Provide the [X, Y] coordinate of the cell's center where the given text is located.  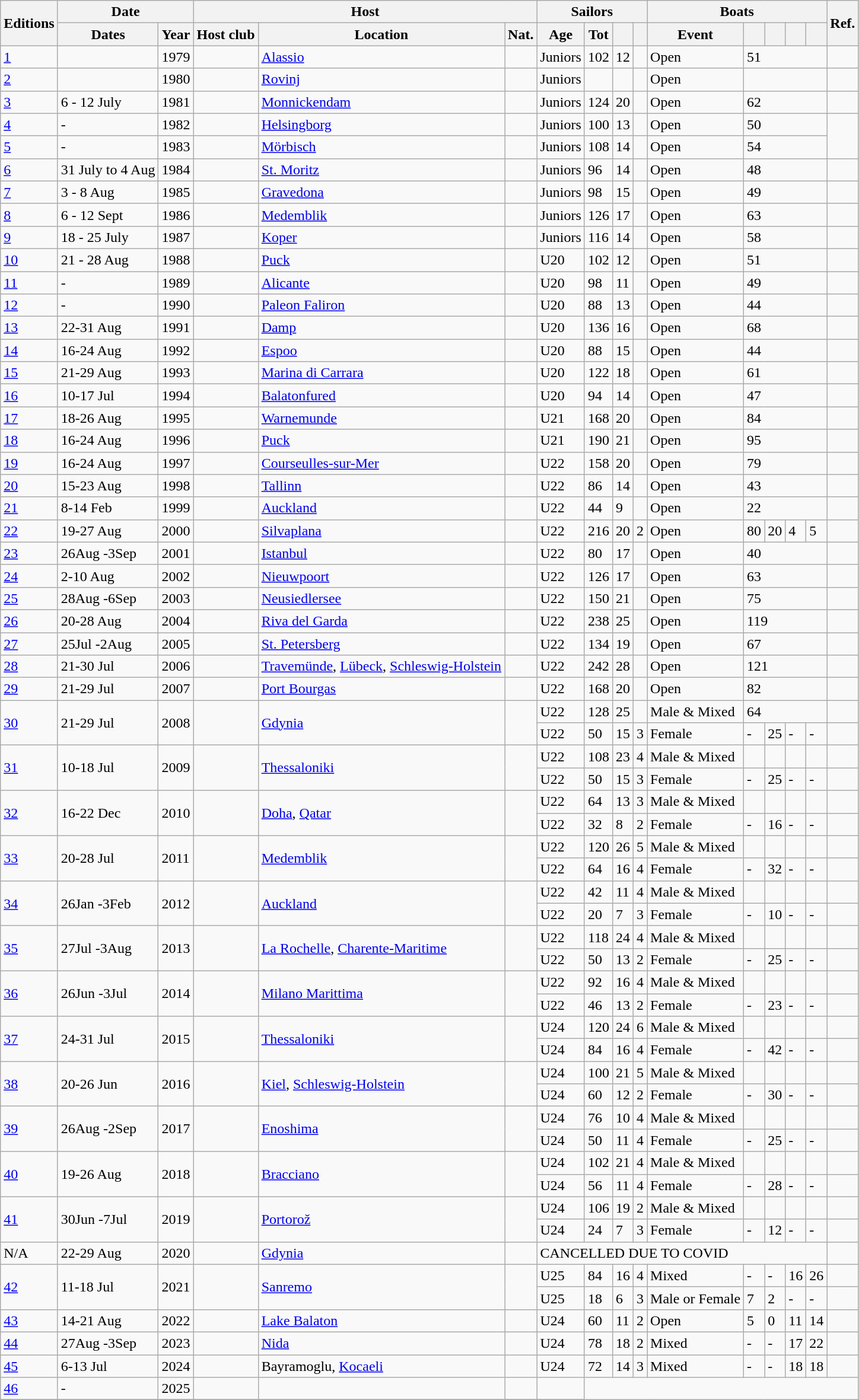
1987 [176, 237]
2-10 Aug [108, 576]
78 [598, 1343]
2009 [176, 768]
2010 [176, 813]
Year [176, 34]
58 [785, 237]
La Rochelle, Charente-Maritime [381, 948]
92 [598, 982]
75 [785, 598]
Silvaplana [381, 531]
61 [785, 373]
2008 [176, 723]
2020 [176, 1253]
2000 [176, 531]
1981 [176, 102]
158 [598, 463]
St. Petersberg [381, 643]
35 [29, 948]
20-26 Jun [108, 1084]
1988 [176, 260]
119 [785, 621]
1997 [176, 463]
31 [29, 768]
1996 [176, 441]
2021 [176, 1287]
27Aug -3Sep [108, 1343]
26Aug -2Sep [108, 1129]
Boats [737, 12]
10-17 Jul [108, 396]
106 [598, 1208]
238 [598, 621]
150 [598, 598]
Location [381, 34]
2022 [176, 1321]
Lake Balaton [381, 1321]
20-28 Jul [108, 858]
Warnemunde [381, 418]
122 [598, 373]
94 [598, 396]
N/A [29, 1253]
242 [598, 666]
67 [785, 643]
Event [695, 34]
6 - 12 July [108, 102]
76 [598, 1118]
20-28 Aug [108, 621]
134 [598, 643]
6-13 Jul [108, 1366]
54 [785, 147]
Istanbul [381, 553]
2016 [176, 1084]
2024 [176, 1366]
136 [598, 328]
19-26 Aug [108, 1174]
190 [598, 441]
Host [365, 12]
1990 [176, 305]
116 [598, 237]
Marina di Carrara [381, 373]
2007 [176, 689]
2019 [176, 1219]
2003 [176, 598]
72 [598, 1366]
Damp [381, 328]
31 July to 4 Aug [108, 170]
27Jul -3Aug [108, 948]
39 [29, 1129]
3 - 8 Aug [108, 192]
Koper [381, 237]
62 [785, 102]
124 [598, 102]
0 [775, 1321]
47 [785, 396]
Riva del Garda [381, 621]
86 [598, 486]
Enoshima [381, 1129]
118 [598, 937]
1986 [176, 215]
96 [598, 170]
14-21 Aug [108, 1321]
Milano Marittima [381, 993]
41 [29, 1219]
Sailors [592, 12]
1984 [176, 170]
18-26 Aug [108, 418]
Paleon Faliron [381, 305]
216 [598, 531]
19-27 Aug [108, 531]
Nat. [521, 34]
Tallinn [381, 486]
16-22 Dec [108, 813]
34 [29, 903]
6 - 12 Sept [108, 215]
1979 [176, 57]
Ref. [842, 23]
82 [785, 689]
Kiel, Schleswig-Holstein [381, 1084]
36 [29, 993]
CANCELLED DUE TO COVID [682, 1253]
8-14 Feb [108, 508]
Port Bourgas [381, 689]
21-30 Jul [108, 666]
2005 [176, 643]
Portorož [381, 1219]
22-29 Aug [108, 1253]
Host club [225, 34]
33 [29, 858]
68 [785, 328]
Mörbisch [381, 147]
128 [598, 712]
2002 [176, 576]
Monnickendam [381, 102]
22-31 Aug [108, 328]
29 [29, 689]
1980 [176, 79]
1995 [176, 418]
37 [29, 1039]
56 [598, 1185]
1989 [176, 283]
2006 [176, 666]
10-18 Jul [108, 768]
26Jan -3Feb [108, 903]
Male or Female [695, 1298]
26Jun -3Jul [108, 993]
1 [29, 57]
1982 [176, 125]
2023 [176, 1343]
2013 [176, 948]
45 [29, 1366]
2014 [176, 993]
2012 [176, 903]
Dates [108, 34]
1999 [176, 508]
Neusiedlersee [381, 598]
1998 [176, 486]
11-18 Jul [108, 1287]
48 [785, 170]
Tot [598, 34]
27 [29, 643]
79 [785, 463]
Alicante [381, 283]
1994 [176, 396]
Rovinj [381, 79]
1983 [176, 147]
Espoo [381, 350]
2001 [176, 553]
1985 [176, 192]
121 [785, 666]
95 [785, 441]
Gravedona [381, 192]
Doha, Qatar [381, 813]
2015 [176, 1039]
Courseulles-sur-Mer [381, 463]
25Jul -2Aug [108, 643]
2004 [176, 621]
Nieuwpoort [381, 576]
Helsingborg [381, 125]
St. Moritz [381, 170]
1993 [176, 373]
Editions [29, 23]
Bracciano [381, 1174]
Alassio [381, 57]
28Aug -6Sep [108, 598]
2017 [176, 1129]
1991 [176, 328]
Balatonfured [381, 396]
2018 [176, 1174]
2011 [176, 858]
2025 [176, 1389]
Bayramoglu, Kocaeli [381, 1366]
26Aug -3Sep [108, 553]
Travemünde, Lübeck, Schleswig-Holstein [381, 666]
Date [126, 12]
30Jun -7Jul [108, 1219]
Sanremo [381, 1287]
Age [561, 34]
24-31 Jul [108, 1039]
18 - 25 July [108, 237]
38 [29, 1084]
Nida [381, 1343]
21 - 28 Aug [108, 260]
15-23 Aug [108, 486]
1992 [176, 350]
21-29 Aug [108, 373]
